From the cell containing the given text, extract its center point as (x, y) coordinate. 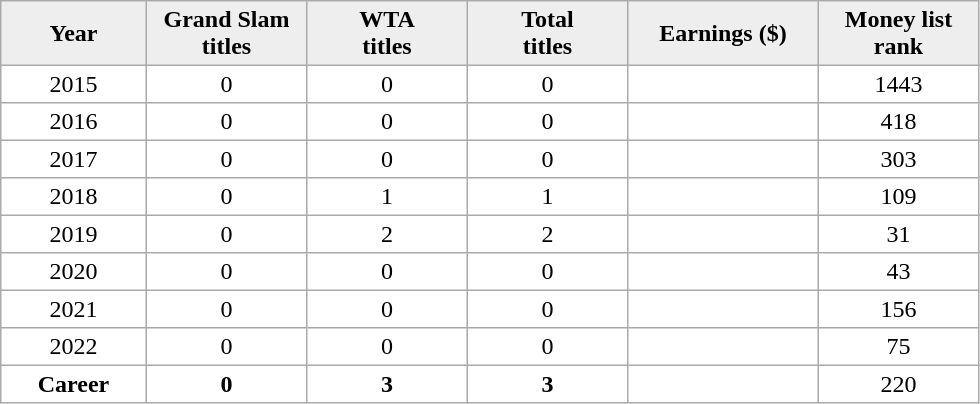
31 (898, 234)
2020 (74, 272)
2019 (74, 234)
220 (898, 384)
43 (898, 272)
109 (898, 197)
156 (898, 309)
Year (74, 33)
Money list rank (898, 33)
303 (898, 159)
WTA titles (387, 33)
2021 (74, 309)
2018 (74, 197)
Total titles (547, 33)
Career (74, 384)
2017 (74, 159)
75 (898, 347)
418 (898, 122)
2022 (74, 347)
2016 (74, 122)
Earnings ($) (723, 33)
2015 (74, 84)
1443 (898, 84)
Grand Slam titles (226, 33)
